For the text-containing cell, return its midpoint in (x, y) coordinate format. 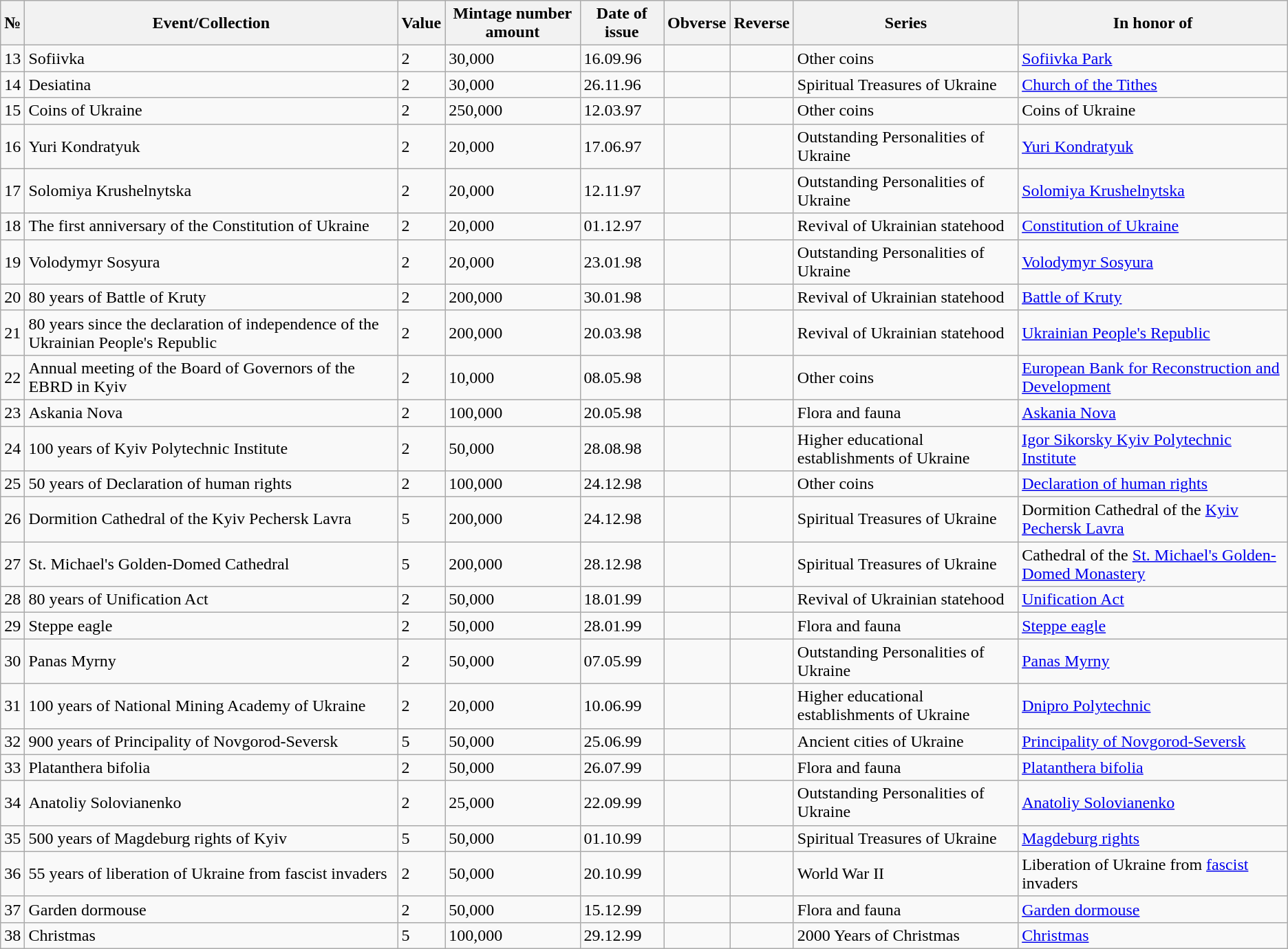
100 years of Kyiv Polytechnic Institute (211, 448)
23.01.98 (622, 261)
28.01.99 (622, 626)
Sofiivka Park (1153, 58)
28 (12, 600)
16.09.96 (622, 58)
27 (12, 564)
21 (12, 333)
22 (12, 377)
Reverse (762, 23)
28.08.98 (622, 448)
World War II (905, 873)
Unification Act (1153, 600)
Event/Collection (211, 23)
80 years since the declaration of independence of the Ukrainian People's Republic (211, 333)
17.06.97 (622, 146)
20.05.98 (622, 413)
St. Michael's Golden-Domed Cathedral (211, 564)
20 (12, 297)
17 (12, 191)
European Bank for Reconstruction and Development (1153, 377)
20.03.98 (622, 333)
Magdeburg rights (1153, 838)
15 (12, 111)
37 (12, 909)
Value (421, 23)
31 (12, 706)
20.10.99 (622, 873)
22.09.99 (622, 803)
23 (12, 413)
33 (12, 767)
18 (12, 226)
26.07.99 (622, 767)
55 years of liberation of Ukraine from fascist invaders (211, 873)
Cathedral of the St. Michael's Golden-Domed Monastery (1153, 564)
№ (12, 23)
Declaration of human rights (1153, 484)
Ukrainian People's Republic (1153, 333)
30 (12, 662)
30.01.98 (622, 297)
Principality of Novgorod-Seversk (1153, 741)
08.05.98 (622, 377)
19 (12, 261)
2000 Years of Christmas (905, 935)
The first anniversary of the Constitution of Ukraine (211, 226)
34 (12, 803)
28.12.98 (622, 564)
Igor Sikorsky Kyiv Polytechnic Institute (1153, 448)
Dnipro Polytechnic (1153, 706)
900 years of Principality of Novgorod-Seversk (211, 741)
80 years of Unification Act (211, 600)
10,000 (513, 377)
12.03.97 (622, 111)
Constitution of Ukraine (1153, 226)
32 (12, 741)
35 (12, 838)
Date of issue (622, 23)
13 (12, 58)
250,000 (513, 111)
18.01.99 (622, 600)
Annual meeting of the Board of Governors of the EBRD in Kyiv (211, 377)
Sofiivka (211, 58)
26.11.96 (622, 85)
01.10.99 (622, 838)
Obverse (697, 23)
Battle of Kruty (1153, 297)
16 (12, 146)
26 (12, 520)
Desiatina (211, 85)
36 (12, 873)
80 years of Battle of Kruty (211, 297)
12.11.97 (622, 191)
50 years of Declaration of human rights (211, 484)
07.05.99 (622, 662)
10.06.99 (622, 706)
01.12.97 (622, 226)
Liberation of Ukraine from fascist invaders (1153, 873)
100 years of National Mining Academy of Ukraine (211, 706)
15.12.99 (622, 909)
Series (905, 23)
29.12.99 (622, 935)
In honor of (1153, 23)
38 (12, 935)
29 (12, 626)
25.06.99 (622, 741)
Mintage number amount (513, 23)
14 (12, 85)
25,000 (513, 803)
Ancient cities of Ukraine (905, 741)
24 (12, 448)
Church of the Tithes (1153, 85)
500 years of Magdeburg rights of Kyiv (211, 838)
25 (12, 484)
